Search for the cell housing the specified text and yield its [X, Y] center coordinate. 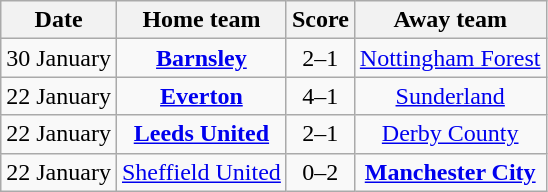
Nottingham Forest [450, 58]
Everton [201, 96]
Leeds United [201, 134]
Barnsley [201, 58]
Date [59, 20]
Home team [201, 20]
Away team [450, 20]
Score [320, 20]
Sheffield United [201, 172]
Derby County [450, 134]
Sunderland [450, 96]
0–2 [320, 172]
30 January [59, 58]
4–1 [320, 96]
Manchester City [450, 172]
